For the text-containing cell, return its midpoint in (x, y) coordinate format. 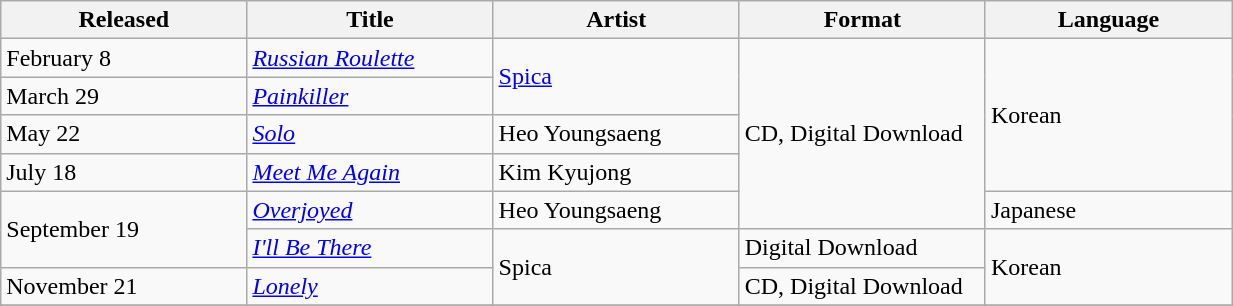
Russian Roulette (370, 58)
February 8 (124, 58)
Digital Download (862, 248)
Format (862, 20)
September 19 (124, 229)
Solo (370, 134)
Language (1108, 20)
Kim Kyujong (616, 172)
Artist (616, 20)
Japanese (1108, 210)
Title (370, 20)
July 18 (124, 172)
Released (124, 20)
November 21 (124, 286)
Painkiller (370, 96)
May 22 (124, 134)
Meet Me Again (370, 172)
Lonely (370, 286)
March 29 (124, 96)
I'll Be There (370, 248)
Overjoyed (370, 210)
